From the cell containing the given text, extract its center point as [x, y] coordinate. 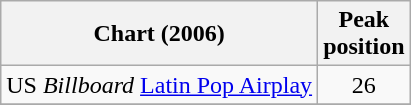
US Billboard Latin Pop Airplay [160, 85]
26 [364, 85]
Peakposition [364, 34]
Chart (2006) [160, 34]
